For the text-containing cell, return its midpoint in [X, Y] coordinate format. 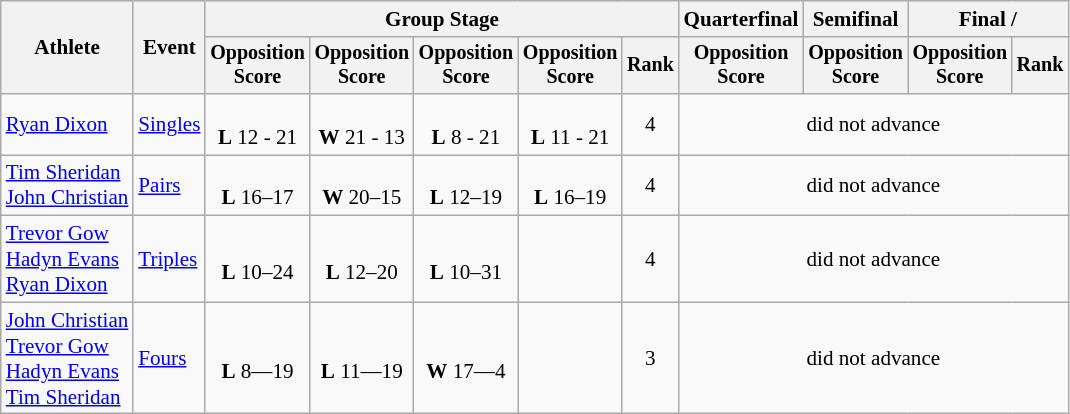
Pairs [169, 186]
W 20–15 [362, 186]
Semifinal [855, 18]
L 10–31 [466, 259]
Quarterfinal [742, 18]
Group Stage [442, 18]
L 8 - 21 [466, 124]
Event [169, 48]
Fours [169, 358]
L 11―19 [362, 358]
Ryan Dixon [68, 124]
Triples [169, 259]
W 17―4 [466, 358]
Tim SheridanJohn Christian [68, 186]
L 11 - 21 [570, 124]
W 21 - 13 [362, 124]
L 10–24 [257, 259]
L 12–20 [362, 259]
L 16–17 [257, 186]
Final / [988, 18]
Athlete [68, 48]
L 8―19 [257, 358]
Trevor GowHadyn EvansRyan Dixon [68, 259]
John ChristianTrevor GowHadyn EvansTim Sheridan [68, 358]
L 16–19 [570, 186]
L 12 - 21 [257, 124]
3 [650, 358]
L 12–19 [466, 186]
Singles [169, 124]
